For the text-containing cell, return its midpoint in (x, y) coordinate format. 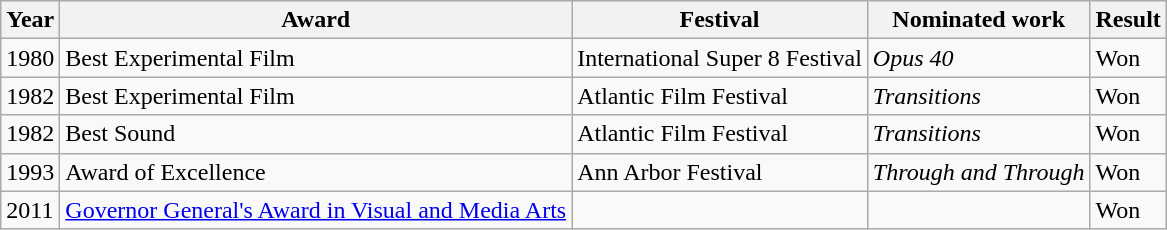
Award (316, 20)
1993 (30, 172)
2011 (30, 210)
Festival (720, 20)
International Super 8 Festival (720, 58)
Result (1128, 20)
Through and Through (978, 172)
Nominated work (978, 20)
Ann Arbor Festival (720, 172)
Award of Excellence (316, 172)
Year (30, 20)
1980 (30, 58)
Governor General's Award in Visual and Media Arts (316, 210)
Best Sound (316, 134)
Opus 40 (978, 58)
